Search for the cell housing the specified text and yield its (x, y) center coordinate. 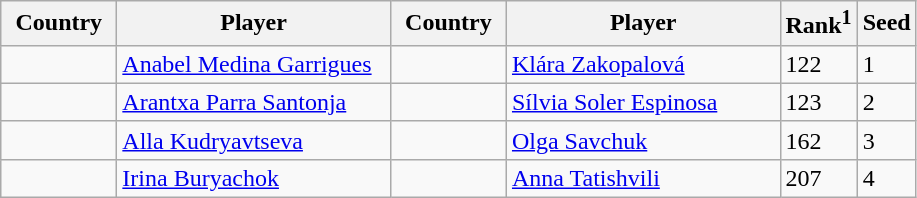
4 (886, 178)
2 (886, 102)
3 (886, 140)
Sílvia Soler Espinosa (643, 102)
Olga Savchuk (643, 140)
207 (818, 178)
123 (818, 102)
Anabel Medina Garrigues (254, 64)
Arantxa Parra Santonja (254, 102)
162 (818, 140)
Alla Kudryavtseva (254, 140)
Anna Tatishvili (643, 178)
Irina Buryachok (254, 178)
Rank1 (818, 24)
Klára Zakopalová (643, 64)
Seed (886, 24)
1 (886, 64)
122 (818, 64)
